Extract the (X, Y) coordinate from the center of the cell holding the provided text.  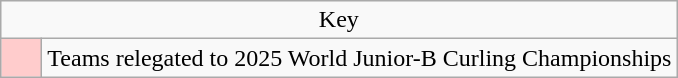
Key (339, 20)
Teams relegated to 2025 World Junior-B Curling Championships (360, 58)
